Scan for the cell matching the given text and deliver its [x, y] coordinate at center. 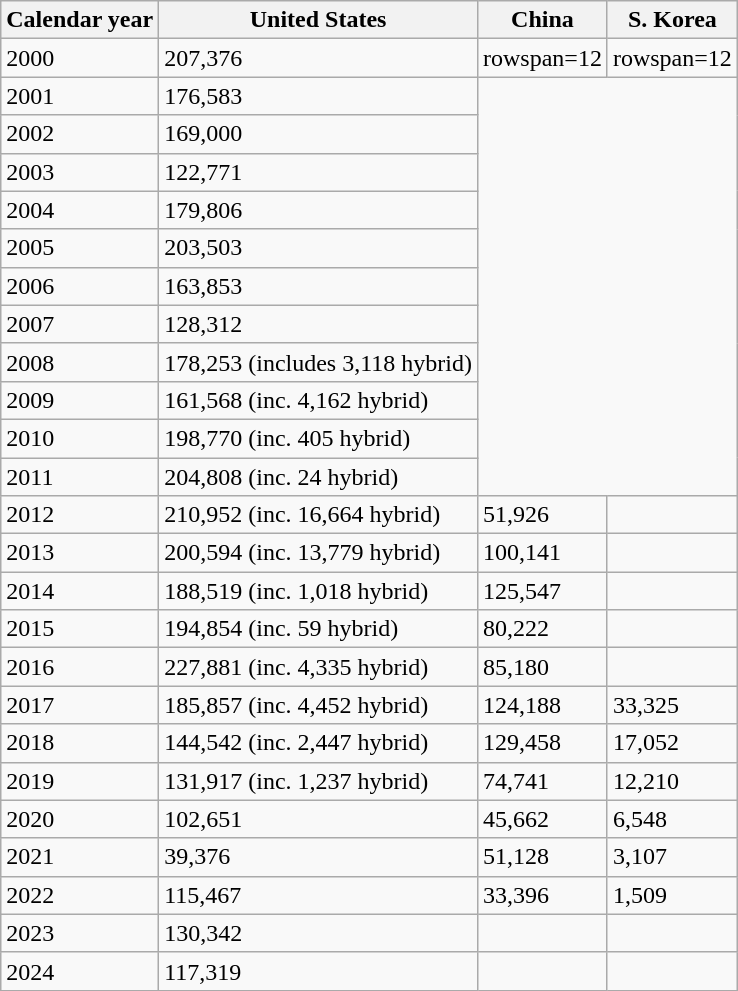
2017 [80, 705]
144,542 (inc. 2,447 hybrid) [318, 743]
2009 [80, 400]
2010 [80, 438]
2006 [80, 286]
2012 [80, 515]
45,662 [542, 819]
80,222 [542, 629]
2000 [80, 58]
2003 [80, 172]
122,771 [318, 172]
125,547 [542, 591]
Calendar year [80, 20]
100,141 [542, 553]
2013 [80, 553]
188,519 (inc. 1,018 hybrid) [318, 591]
2005 [80, 248]
169,000 [318, 134]
179,806 [318, 210]
2008 [80, 362]
6,548 [672, 819]
51,128 [542, 857]
2011 [80, 477]
124,188 [542, 705]
227,881 (inc. 4,335 hybrid) [318, 667]
2001 [80, 96]
3,107 [672, 857]
2007 [80, 324]
2019 [80, 781]
204,808 (inc. 24 hybrid) [318, 477]
1,509 [672, 895]
161,568 (inc. 4,162 hybrid) [318, 400]
39,376 [318, 857]
S. Korea [672, 20]
185,857 (inc. 4,452 hybrid) [318, 705]
China [542, 20]
51,926 [542, 515]
United States [318, 20]
131,917 (inc. 1,237 hybrid) [318, 781]
33,325 [672, 705]
115,467 [318, 895]
2002 [80, 134]
2020 [80, 819]
210,952 (inc. 16,664 hybrid) [318, 515]
85,180 [542, 667]
207,376 [318, 58]
128,312 [318, 324]
203,503 [318, 248]
117,319 [318, 971]
2018 [80, 743]
129,458 [542, 743]
194,854 (inc. 59 hybrid) [318, 629]
200,594 (inc. 13,779 hybrid) [318, 553]
2021 [80, 857]
2022 [80, 895]
74,741 [542, 781]
2024 [80, 971]
2023 [80, 933]
33,396 [542, 895]
2004 [80, 210]
2014 [80, 591]
178,253 (includes 3,118 hybrid) [318, 362]
2016 [80, 667]
130,342 [318, 933]
163,853 [318, 286]
176,583 [318, 96]
102,651 [318, 819]
198,770 (inc. 405 hybrid) [318, 438]
17,052 [672, 743]
2015 [80, 629]
12,210 [672, 781]
